Find where the given text appears and provide that cell's center as (X, Y) coordinate. 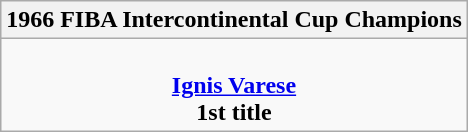
1966 FIBA Intercontinental Cup Champions (234, 20)
Ignis Varese1st title (234, 85)
